Identify which cell holds the provided text, then report its (X, Y) central coordinate. 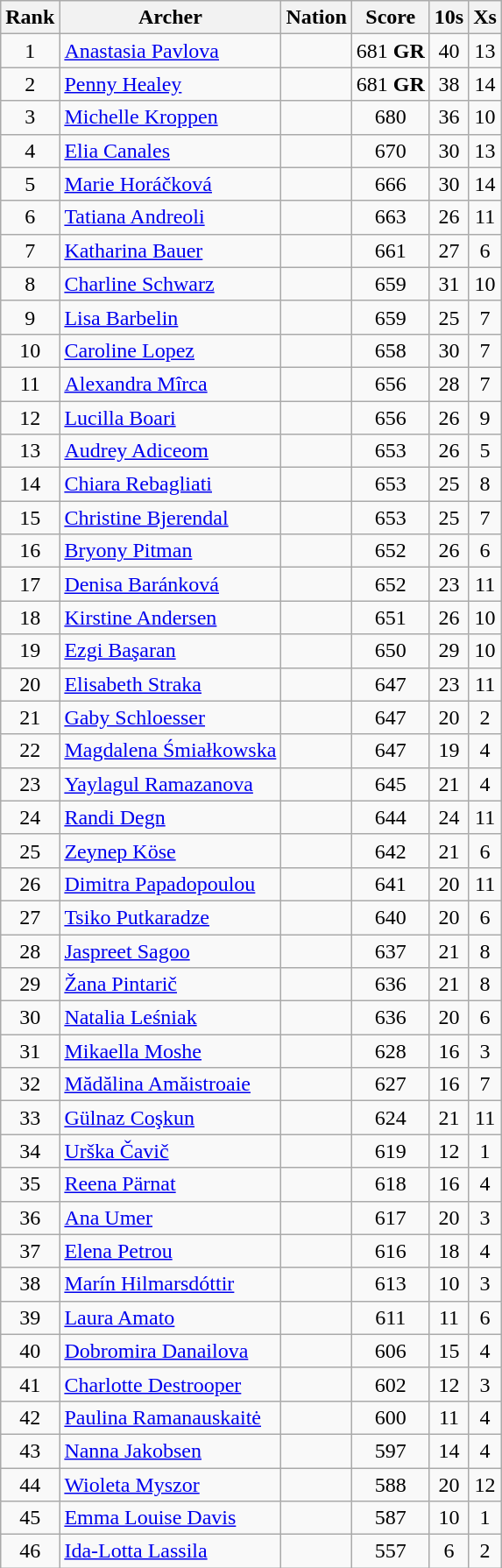
Chiara Rebagliati (170, 484)
Tatiana Andreoli (170, 217)
42 (30, 1417)
Jaspreet Sagoo (170, 950)
39 (30, 1317)
Christine Bjerendal (170, 518)
557 (391, 1551)
Anastasia Pavlova (170, 51)
Marín Hilmarsdóttir (170, 1284)
Katharina Bauer (170, 251)
Mikaella Moshe (170, 1051)
41 (30, 1384)
Charlotte Destrooper (170, 1384)
587 (391, 1518)
Charline Schwarz (170, 284)
34 (30, 1151)
Zeynep Köse (170, 851)
Natalia Leśniak (170, 1018)
Xs (485, 18)
43 (30, 1451)
17 (30, 584)
Gaby Schloesser (170, 717)
Gülnaz Coşkun (170, 1118)
Caroline Lopez (170, 350)
Randi Degn (170, 817)
Score (391, 18)
613 (391, 1284)
Ida-Lotta Lassila (170, 1551)
Ana Umer (170, 1218)
650 (391, 651)
602 (391, 1384)
651 (391, 618)
642 (391, 851)
628 (391, 1051)
Audrey Adiceom (170, 451)
35 (30, 1184)
Urška Čavič (170, 1151)
Lisa Barbelin (170, 317)
45 (30, 1518)
Kirstine Andersen (170, 618)
Emma Louise Davis (170, 1518)
Denisa Baránková (170, 584)
619 (391, 1151)
Reena Pärnat (170, 1184)
Michelle Kroppen (170, 117)
588 (391, 1485)
Magdalena Śmiałkowska (170, 751)
Elena Petrou (170, 1251)
600 (391, 1417)
Nation (316, 18)
624 (391, 1118)
32 (30, 1084)
617 (391, 1218)
44 (30, 1485)
Lucilla Boari (170, 418)
10s (449, 18)
616 (391, 1251)
Paulina Ramanauskaitė (170, 1417)
606 (391, 1351)
Elisabeth Straka (170, 684)
Yaylagul Ramazanova (170, 784)
22 (30, 751)
Mădălina Amăistroaie (170, 1084)
Rank (30, 18)
670 (391, 151)
611 (391, 1317)
641 (391, 884)
658 (391, 350)
Laura Amato (170, 1317)
Ezgi Başaran (170, 651)
Wioleta Myszor (170, 1485)
663 (391, 217)
Archer (170, 18)
618 (391, 1184)
Alexandra Mîrca (170, 384)
Tsiko Putkaradze (170, 917)
666 (391, 184)
644 (391, 817)
Penny Healey (170, 84)
Žana Pintarič (170, 985)
661 (391, 251)
Nanna Jakobsen (170, 1451)
637 (391, 950)
37 (30, 1251)
Dobromira Danailova (170, 1351)
Elia Canales (170, 151)
Marie Horáčková (170, 184)
597 (391, 1451)
46 (30, 1551)
627 (391, 1084)
640 (391, 917)
680 (391, 117)
645 (391, 784)
33 (30, 1118)
Bryony Pitman (170, 551)
Dimitra Papadopoulou (170, 884)
